Locate the cell with the specified text and output its [X, Y] center coordinate. 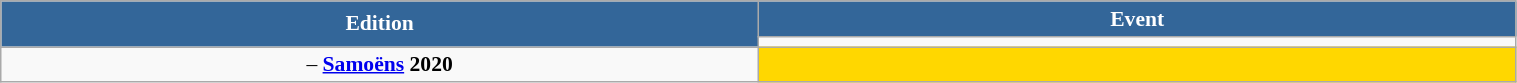
Event [1137, 19]
– Samoëns 2020 [380, 65]
Edition [380, 24]
